Provide the [x, y] coordinate of the cell's center where the given text is located.  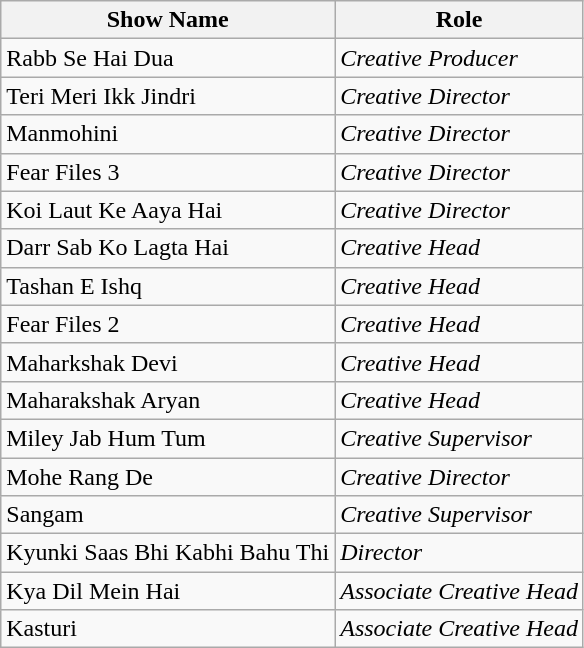
Rabb Se Hai Dua [168, 58]
Maharkshak Devi [168, 362]
Manmohini [168, 134]
Maharakshak Aryan [168, 400]
Miley Jab Hum Tum [168, 438]
Teri Meri Ikk Jindri [168, 96]
Darr Sab Ko Lagta Hai [168, 248]
Kyunki Saas Bhi Kabhi Bahu Thi [168, 553]
Show Name [168, 20]
Kya Dil Mein Hai [168, 591]
Kasturi [168, 629]
Fear Files 2 [168, 324]
Sangam [168, 515]
Fear Files 3 [168, 172]
Tashan E Ishq [168, 286]
Koi Laut Ke Aaya Hai [168, 210]
Director [460, 553]
Role [460, 20]
Creative Producer [460, 58]
Mohe Rang De [168, 477]
